Scan for the cell matching the given text and deliver its (x, y) coordinate at center. 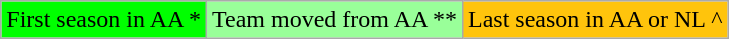
Team moved from AA ** (335, 20)
Last season in AA or NL ^ (596, 20)
First season in AA * (104, 20)
